Locate the cell with the specified text and output its (x, y) center coordinate. 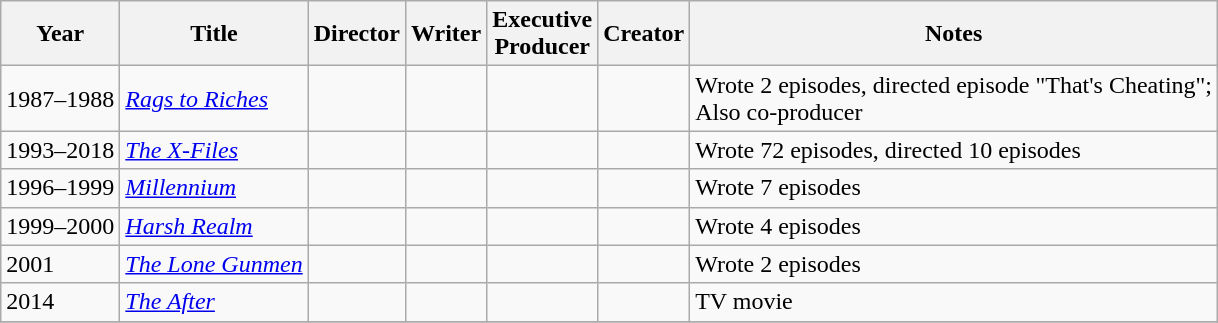
The X-Files (214, 150)
2014 (60, 302)
Harsh Realm (214, 226)
Rags to Riches (214, 98)
Creator (644, 34)
1999–2000 (60, 226)
Millennium (214, 188)
Wrote 2 episodes (954, 264)
Wrote 2 episodes, directed episode "That's Cheating";Also co-producer (954, 98)
Year (60, 34)
Writer (446, 34)
The After (214, 302)
Wrote 4 episodes (954, 226)
Director (356, 34)
2001 (60, 264)
1993–2018 (60, 150)
Title (214, 34)
The Lone Gunmen (214, 264)
Notes (954, 34)
ExecutiveProducer (542, 34)
1996–1999 (60, 188)
Wrote 7 episodes (954, 188)
Wrote 72 episodes, directed 10 episodes (954, 150)
1987–1988 (60, 98)
TV movie (954, 302)
